Locate the cell with the specified text and output its [x, y] center coordinate. 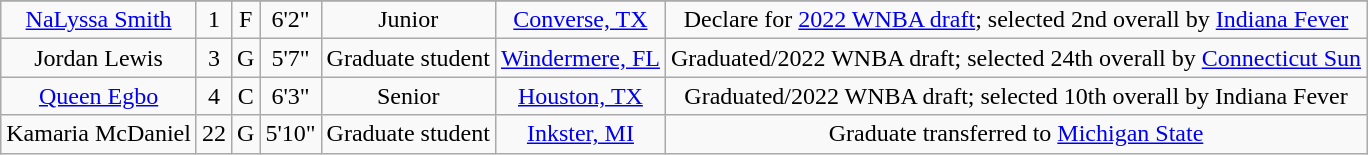
1 [214, 20]
Houston, TX [580, 96]
Junior [408, 20]
5'7" [290, 58]
F [245, 20]
C [245, 96]
6'2" [290, 20]
6'3" [290, 96]
Graduated/2022 WNBA draft; selected 24th overall by Connecticut Sun [1016, 58]
4 [214, 96]
5'10" [290, 134]
3 [214, 58]
22 [214, 134]
Inkster, MI [580, 134]
Senior [408, 96]
Jordan Lewis [99, 58]
Converse, TX [580, 20]
Graduated/2022 WNBA draft; selected 10th overall by Indiana Fever [1016, 96]
Kamaria McDaniel [99, 134]
NaLyssa Smith [99, 20]
Queen Egbo [99, 96]
Declare for 2022 WNBA draft; selected 2nd overall by Indiana Fever [1016, 20]
Graduate transferred to Michigan State [1016, 134]
Windermere, FL [580, 58]
